Return the (X, Y) coordinate for the center point of the cell that contains the specified text.  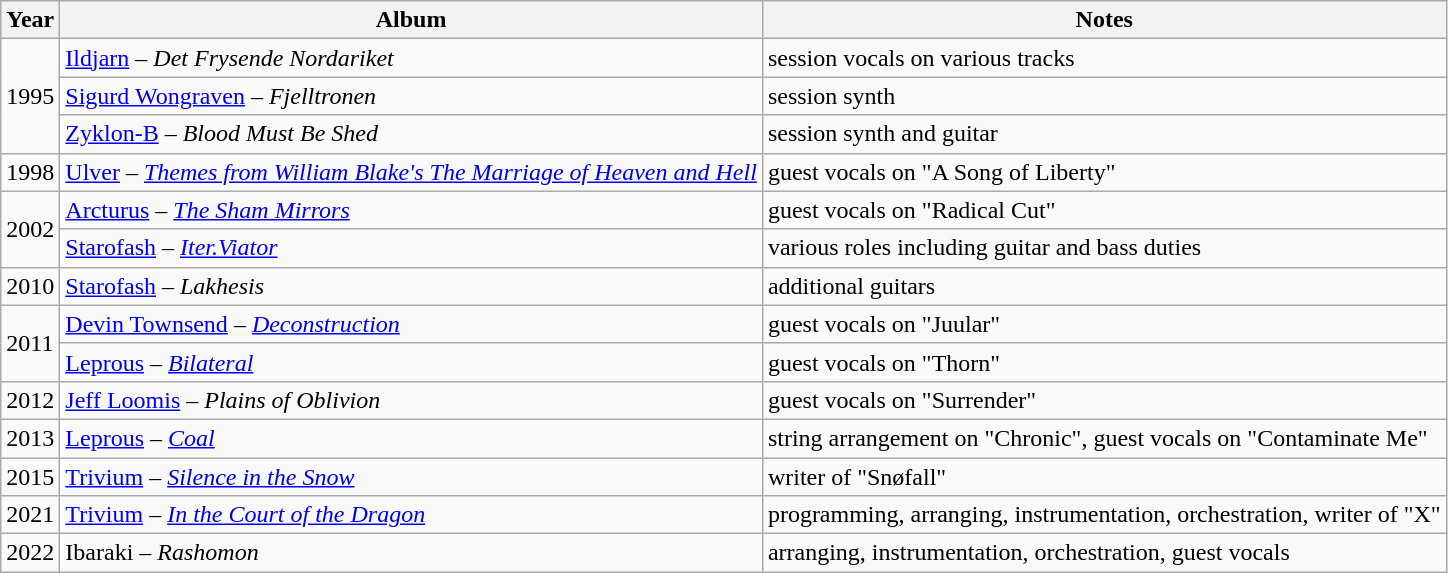
session vocals on various tracks (1104, 58)
Sigurd Wongraven – Fjelltronen (412, 96)
Starofash – Lakhesis (412, 286)
session synth (1104, 96)
Starofash – Iter.Viator (412, 248)
2022 (30, 553)
2010 (30, 286)
guest vocals on "Surrender" (1104, 400)
Ildjarn – Det Frysende Nordariket (412, 58)
programming, arranging, instrumentation, orchestration, writer of "X" (1104, 515)
1998 (30, 172)
guest vocals on "Thorn" (1104, 362)
Arcturus – The Sham Mirrors (412, 210)
Ibaraki – Rashomon (412, 553)
Leprous – Coal (412, 438)
writer of "Snøfall" (1104, 477)
Year (30, 20)
2012 (30, 400)
2013 (30, 438)
Trivium – In the Court of the Dragon (412, 515)
Jeff Loomis – Plains of Oblivion (412, 400)
Ulver – Themes from William Blake's The Marriage of Heaven and Hell (412, 172)
guest vocals on "Radical Cut" (1104, 210)
2002 (30, 229)
guest vocals on "A Song of Liberty" (1104, 172)
2021 (30, 515)
various roles including guitar and bass duties (1104, 248)
string arrangement on "Chronic", guest vocals on "Contaminate Me" (1104, 438)
Devin Townsend – Deconstruction (412, 324)
Trivium – Silence in the Snow (412, 477)
Zyklon-B – Blood Must Be Shed (412, 134)
session synth and guitar (1104, 134)
additional guitars (1104, 286)
Leprous – Bilateral (412, 362)
guest vocals on "Juular" (1104, 324)
1995 (30, 96)
arranging, instrumentation, orchestration, guest vocals (1104, 553)
2011 (30, 343)
2015 (30, 477)
Notes (1104, 20)
Album (412, 20)
